From the cell containing the given text, extract its center point as (x, y) coordinate. 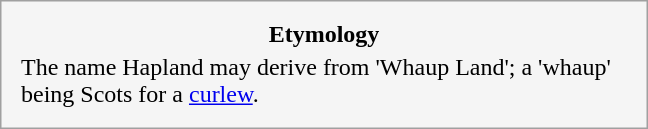
The name Hapland may derive from 'Whaup Land'; a 'whaup' being Scots for a curlew. (324, 80)
Etymology (324, 35)
